Determine the (x, y) coordinate at the center of the cell enclosing the given text.  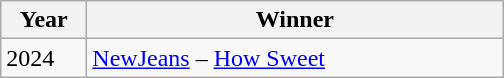
Winner (295, 20)
NewJeans – How Sweet (295, 58)
Year (44, 20)
2024 (44, 58)
